For the text-containing cell, return its midpoint in [x, y] coordinate format. 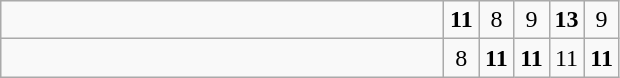
13 [566, 20]
